Scan for the cell matching the given text and deliver its (X, Y) coordinate at center. 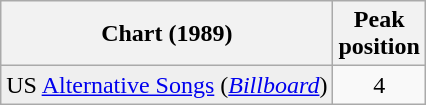
Peakposition (379, 34)
US Alternative Songs (Billboard) (167, 85)
Chart (1989) (167, 34)
4 (379, 85)
